Return [x, y] of the center of cell containing provided text 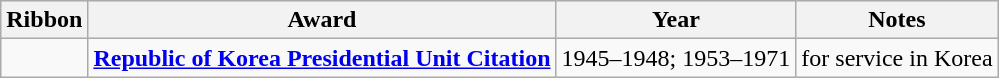
for service in Korea [897, 58]
Ribbon [44, 20]
Year [676, 20]
Republic of Korea Presidential Unit Citation [322, 58]
1945–1948; 1953–1971 [676, 58]
Award [322, 20]
Notes [897, 20]
